Provide the [x, y] coordinate of the cell's center where the given text is located.  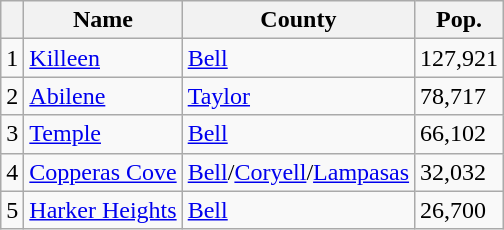
5 [12, 210]
Pop. [460, 20]
Taylor [298, 96]
32,032 [460, 172]
4 [12, 172]
78,717 [460, 96]
Harker Heights [103, 210]
2 [12, 96]
Temple [103, 134]
1 [12, 58]
26,700 [460, 210]
Bell/Coryell/Lampasas [298, 172]
Name [103, 20]
127,921 [460, 58]
Killeen [103, 58]
66,102 [460, 134]
3 [12, 134]
Abilene [103, 96]
County [298, 20]
Copperas Cove [103, 172]
